Determine the (X, Y) coordinate at the center of the cell enclosing the given text.  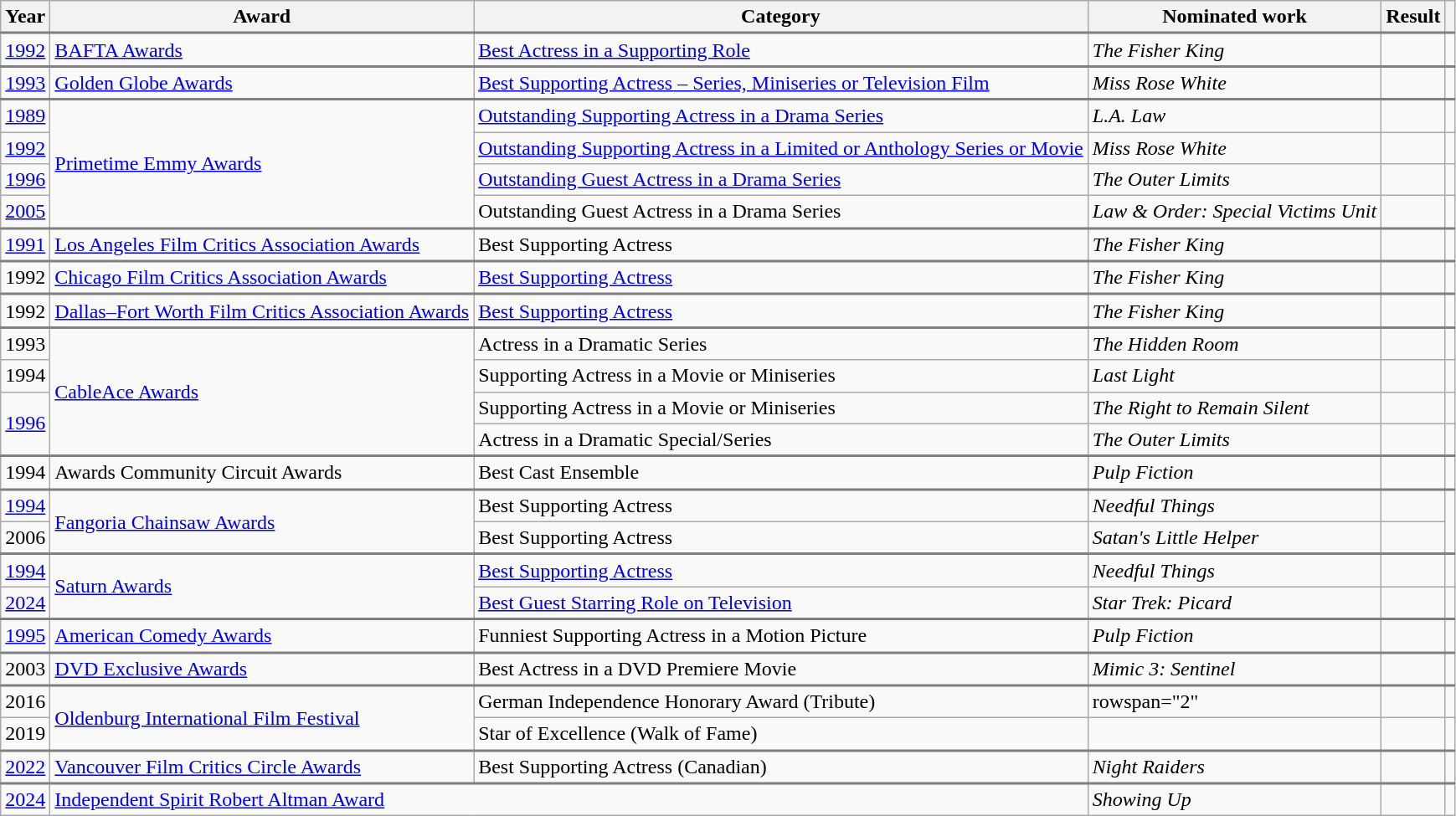
BAFTA Awards (262, 50)
Nominated work (1234, 17)
1995 (25, 636)
2022 (25, 767)
Dallas–Fort Worth Film Critics Association Awards (262, 311)
2006 (25, 537)
Primetime Emmy Awards (262, 164)
Best Supporting Actress – Series, Miniseries or Television Film (781, 83)
Outstanding Supporting Actress in a Drama Series (781, 115)
Category (781, 17)
Funniest Supporting Actress in a Motion Picture (781, 636)
The Right to Remain Silent (1234, 408)
DVD Exclusive Awards (262, 669)
1991 (25, 244)
Best Supporting Actress (Canadian) (781, 767)
1989 (25, 115)
Chicago Film Critics Association Awards (262, 278)
Year (25, 17)
L.A. Law (1234, 115)
Saturn Awards (262, 587)
Outstanding Supporting Actress in a Limited or Anthology Series or Movie (781, 148)
Fangoria Chainsaw Awards (262, 521)
rowspan="2" (1234, 701)
German Independence Honorary Award (Tribute) (781, 701)
Night Raiders (1234, 767)
Result (1413, 17)
Golden Globe Awards (262, 83)
The Hidden Room (1234, 343)
Oldenburg International Film Festival (262, 718)
Law & Order: Special Victims Unit (1234, 213)
Vancouver Film Critics Circle Awards (262, 767)
2005 (25, 213)
Actress in a Dramatic Special/Series (781, 440)
Star Trek: Picard (1234, 603)
CableAce Awards (262, 392)
Last Light (1234, 376)
2003 (25, 669)
Best Actress in a DVD Premiere Movie (781, 669)
2019 (25, 735)
Actress in a Dramatic Series (781, 343)
2016 (25, 701)
Satan's Little Helper (1234, 537)
American Comedy Awards (262, 636)
Independent Spirit Robert Altman Award (569, 800)
Award (262, 17)
Star of Excellence (Walk of Fame) (781, 735)
Showing Up (1234, 800)
Awards Community Circuit Awards (262, 473)
Best Guest Starring Role on Television (781, 603)
Best Cast Ensemble (781, 473)
Mimic 3: Sentinel (1234, 669)
Best Actress in a Supporting Role (781, 50)
Los Angeles Film Critics Association Awards (262, 244)
